Detect which cell encompasses the target text, then output its (X, Y) center coordinate. 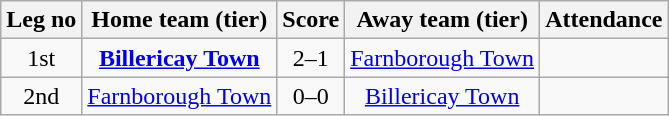
0–0 (311, 96)
1st (42, 58)
Leg no (42, 20)
Score (311, 20)
Attendance (604, 20)
2–1 (311, 58)
Home team (tier) (180, 20)
Away team (tier) (442, 20)
2nd (42, 96)
